Return [X, Y] of the center of cell containing provided text 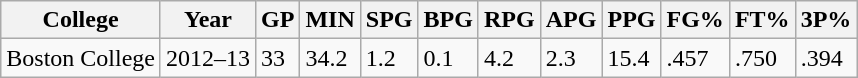
4.2 [509, 58]
1.2 [389, 58]
BPG [448, 20]
3P% [826, 20]
34.2 [330, 58]
FG% [695, 20]
GP [278, 20]
RPG [509, 20]
2012–13 [208, 58]
PPG [632, 20]
0.1 [448, 58]
College [81, 20]
SPG [389, 20]
.750 [762, 58]
15.4 [632, 58]
.457 [695, 58]
MIN [330, 20]
33 [278, 58]
.394 [826, 58]
APG [571, 20]
Year [208, 20]
2.3 [571, 58]
FT% [762, 20]
Boston College [81, 58]
